Detect which cell encompasses the target text, then output its [x, y] center coordinate. 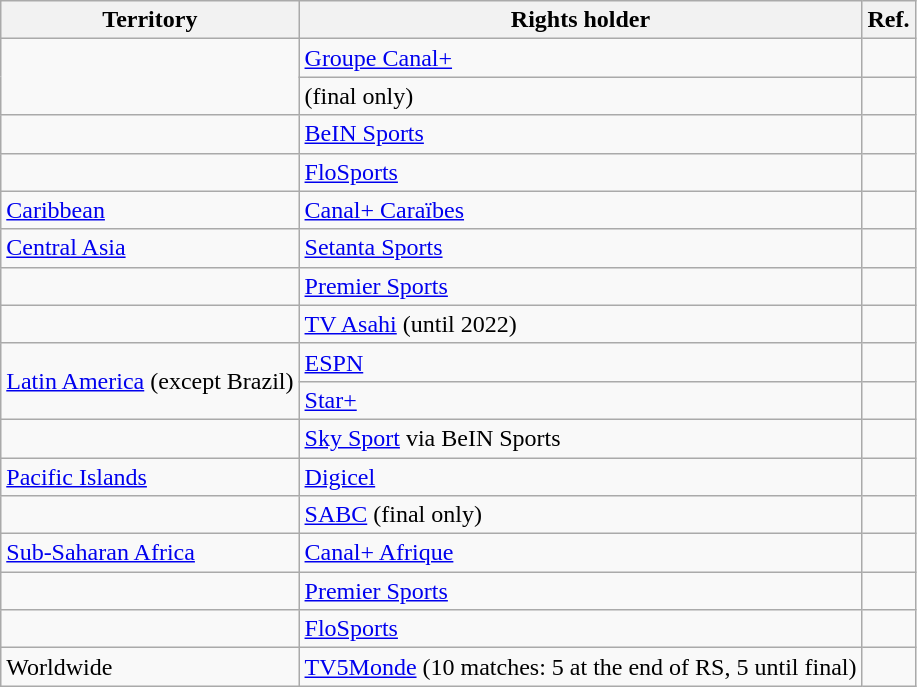
Territory [150, 20]
Pacific Islands [150, 477]
Sky Sport via BeIN Sports [580, 438]
Canal+ Caraïbes [580, 210]
Setanta Sports [580, 248]
Sub-Saharan Africa [150, 553]
Ref. [888, 20]
BeIN Sports [580, 134]
Star+ [580, 400]
ESPN [580, 362]
Worldwide [150, 667]
TV5Monde (10 matches: 5 at the end of RS, 5 until final) [580, 667]
Caribbean [150, 210]
Rights holder [580, 20]
(final only) [580, 96]
Canal+ Afrique [580, 553]
SABC (final only) [580, 515]
Central Asia [150, 248]
Latin America (except Brazil) [150, 381]
Digicel [580, 477]
Groupe Canal+ [580, 58]
TV Asahi (until 2022) [580, 324]
